Scan for the cell matching the given text and deliver its (x, y) coordinate at center. 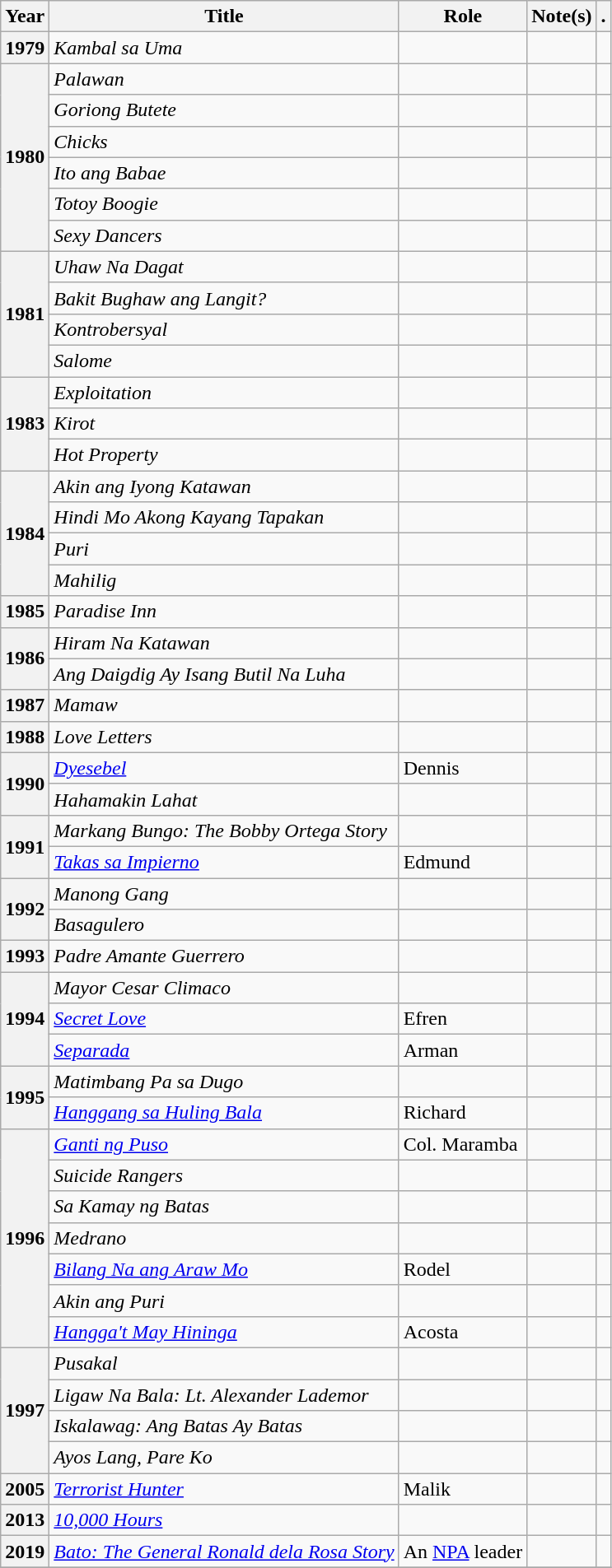
Hangga't May Hininga (224, 1332)
Kirot (224, 424)
1997 (25, 1410)
An NPA leader (463, 1552)
Markang Bungo: The Bobby Ortega Story (224, 831)
Malik (463, 1489)
1996 (25, 1238)
1992 (25, 909)
1980 (25, 157)
Salome (224, 361)
1985 (25, 612)
Manong Gang (224, 893)
Efren (463, 1019)
1983 (25, 424)
2013 (25, 1520)
1990 (25, 784)
10,000 Hours (224, 1520)
Puri (224, 549)
Totoy Boogie (224, 204)
2005 (25, 1489)
Acosta (463, 1332)
Exploitation (224, 393)
1981 (25, 314)
Ayos Lang, Pare Ko (224, 1458)
Bilang Na ang Araw Mo (224, 1269)
Sexy Dancers (224, 235)
1987 (25, 705)
Separada (224, 1050)
Edmund (463, 862)
Mayor Cesar Climaco (224, 988)
1993 (25, 956)
Note(s) (562, 16)
Ito ang Babae (224, 173)
1991 (25, 846)
Bakit Bughaw ang Langit? (224, 298)
Ang Daigdig Ay Isang Butil Na Luha (224, 674)
Basagulero (224, 925)
Hanggang sa Huling Bala (224, 1113)
1986 (25, 658)
1979 (25, 48)
Suicide Rangers (224, 1175)
1994 (25, 1019)
Dyesebel (224, 768)
Bato: The General Ronald dela Rosa Story (224, 1552)
Love Letters (224, 737)
Hot Property (224, 455)
Col. Maramba (463, 1144)
Mahilig (224, 580)
Richard (463, 1113)
Ligaw Na Bala: Lt. Alexander Lademor (224, 1395)
Hindi Mo Akong Kayang Tapakan (224, 518)
Hiram Na Katawan (224, 643)
Mamaw (224, 705)
. (603, 16)
Ganti ng Puso (224, 1144)
Chicks (224, 142)
Hahamakin Lahat (224, 799)
2019 (25, 1552)
Secret Love (224, 1019)
Kambal sa Uma (224, 48)
Akin ang Puri (224, 1300)
Takas sa Impierno (224, 862)
Rodel (463, 1269)
Uhaw Na Dagat (224, 267)
Sa Kamay ng Batas (224, 1207)
Medrano (224, 1238)
Arman (463, 1050)
1995 (25, 1097)
Terrorist Hunter (224, 1489)
1984 (25, 533)
1988 (25, 737)
Dennis (463, 768)
Goriong Butete (224, 110)
Akin ang Iyong Katawan (224, 486)
Matimbang Pa sa Dugo (224, 1082)
Role (463, 16)
Padre Amante Guerrero (224, 956)
Iskalawag: Ang Batas Ay Batas (224, 1426)
Year (25, 16)
Title (224, 16)
Kontrobersyal (224, 329)
Pusakal (224, 1363)
Palawan (224, 79)
Paradise Inn (224, 612)
